Locate the cell with the specified text and output its (X, Y) center coordinate. 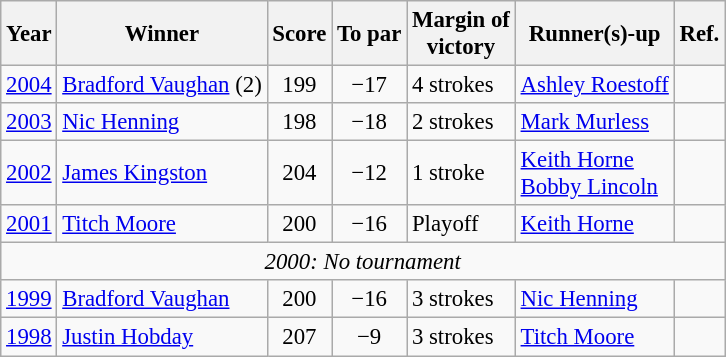
2000: No tournament (363, 262)
2001 (29, 224)
Runner(s)-up (594, 34)
1998 (29, 337)
Score (300, 34)
2004 (29, 85)
Justin Hobday (162, 337)
Bradford Vaughan (2) (162, 85)
Keith Horne Bobby Lincoln (594, 174)
Keith Horne (594, 224)
−9 (370, 337)
198 (300, 122)
To par (370, 34)
−17 (370, 85)
James Kingston (162, 174)
Bradford Vaughan (162, 299)
207 (300, 337)
Ashley Roestoff (594, 85)
1999 (29, 299)
199 (300, 85)
2 strokes (462, 122)
Mark Murless (594, 122)
Year (29, 34)
2002 (29, 174)
−18 (370, 122)
Winner (162, 34)
2003 (29, 122)
1 stroke (462, 174)
−12 (370, 174)
Ref. (699, 34)
Margin ofvictory (462, 34)
4 strokes (462, 85)
Playoff (462, 224)
204 (300, 174)
